Determine the (X, Y) coordinate at the center of the cell enclosing the given text.  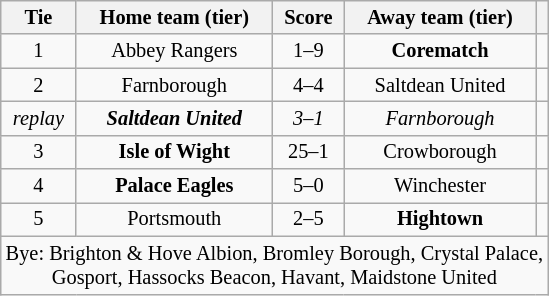
3–1 (309, 118)
Score (309, 17)
Portsmouth (174, 219)
Crowborough (440, 152)
2 (38, 85)
1 (38, 51)
Palace Eagles (174, 186)
Corematch (440, 51)
Bye: Brighton & Hove Albion, Bromley Borough, Crystal Palace,Gosport, Hassocks Beacon, Havant, Maidstone United (274, 265)
2–5 (309, 219)
4 (38, 186)
Tie (38, 17)
5–0 (309, 186)
Away team (tier) (440, 17)
Hightown (440, 219)
Home team (tier) (174, 17)
4–4 (309, 85)
replay (38, 118)
Winchester (440, 186)
Abbey Rangers (174, 51)
5 (38, 219)
25–1 (309, 152)
Isle of Wight (174, 152)
1–9 (309, 51)
3 (38, 152)
